Identify which cell holds the provided text, then report its [X, Y] central coordinate. 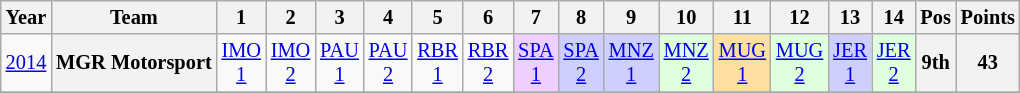
9 [632, 17]
Year [26, 17]
Team [134, 17]
7 [536, 17]
4 [388, 17]
10 [686, 17]
MGR Motorsport [134, 63]
9th [936, 63]
JER2 [894, 63]
MUG2 [800, 63]
RBR1 [437, 63]
IMO1 [242, 63]
6 [488, 17]
2014 [26, 63]
MNZ2 [686, 63]
13 [850, 17]
1 [242, 17]
MUG1 [742, 63]
PAU1 [340, 63]
RBR2 [488, 63]
2 [290, 17]
Points [988, 17]
JER1 [850, 63]
11 [742, 17]
PAU2 [388, 63]
IMO2 [290, 63]
8 [580, 17]
43 [988, 63]
MNZ1 [632, 63]
SPA2 [580, 63]
Pos [936, 17]
3 [340, 17]
SPA1 [536, 63]
14 [894, 17]
5 [437, 17]
12 [800, 17]
